Identify which cell holds the provided text, then report its [x, y] central coordinate. 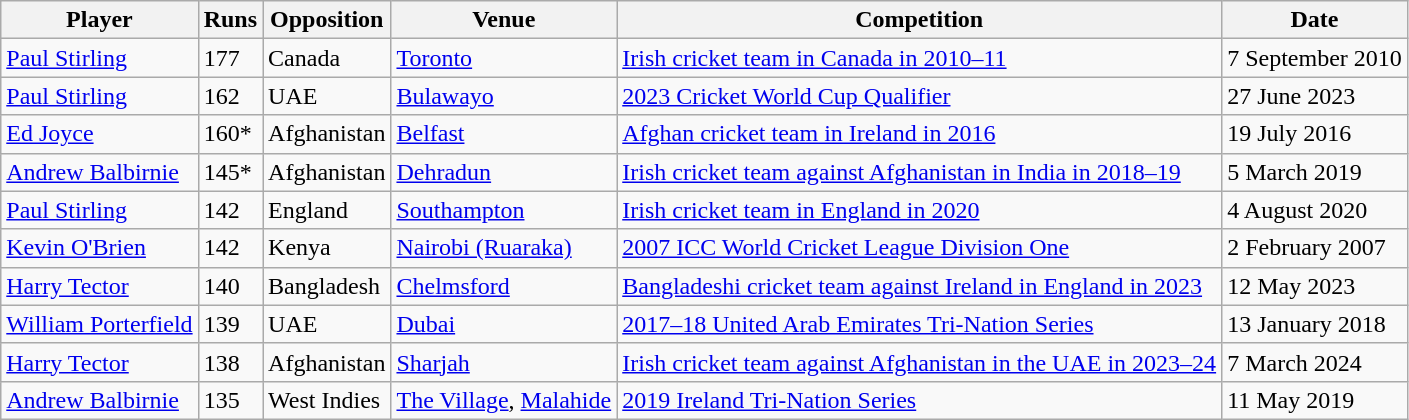
160* [230, 134]
Ed Joyce [100, 134]
Afghan cricket team in Ireland in 2016 [920, 134]
Chelmsford [504, 286]
Belfast [504, 134]
Kenya [327, 248]
11 May 2019 [1315, 400]
139 [230, 324]
Irish cricket team against Afghanistan in India in 2018–19 [920, 172]
2 February 2007 [1315, 248]
Toronto [504, 58]
5 March 2019 [1315, 172]
England [327, 210]
The Village, Malahide [504, 400]
West Indies [327, 400]
Opposition [327, 20]
135 [230, 400]
13 January 2018 [1315, 324]
140 [230, 286]
2017–18 United Arab Emirates Tri-Nation Series [920, 324]
Canada [327, 58]
Southampton [504, 210]
Bangladesh [327, 286]
4 August 2020 [1315, 210]
138 [230, 362]
2007 ICC World Cricket League Division One [920, 248]
Dubai [504, 324]
162 [230, 96]
12 May 2023 [1315, 286]
Dehradun [504, 172]
2023 Cricket World Cup Qualifier [920, 96]
Nairobi (Ruaraka) [504, 248]
Player [100, 20]
Date [1315, 20]
145* [230, 172]
19 July 2016 [1315, 134]
Bulawayo [504, 96]
7 March 2024 [1315, 362]
7 September 2010 [1315, 58]
Sharjah [504, 362]
27 June 2023 [1315, 96]
Kevin O'Brien [100, 248]
Venue [504, 20]
Runs [230, 20]
William Porterfield [100, 324]
Irish cricket team in England in 2020 [920, 210]
2019 Ireland Tri-Nation Series [920, 400]
Irish cricket team against Afghanistan in the UAE in 2023–24 [920, 362]
Competition [920, 20]
Bangladeshi cricket team against Ireland in England in 2023 [920, 286]
Irish cricket team in Canada in 2010–11 [920, 58]
177 [230, 58]
